Find where the given text appears and provide that cell's center as [X, Y] coordinate. 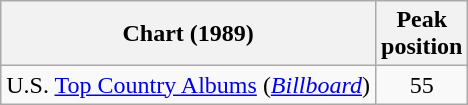
55 [422, 85]
Peakposition [422, 34]
U.S. Top Country Albums (Billboard) [188, 85]
Chart (1989) [188, 34]
